Find where the given text appears and provide that cell's center as (x, y) coordinate. 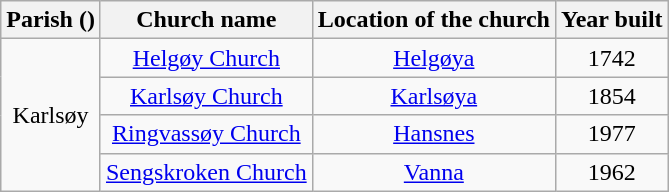
1854 (612, 96)
Church name (206, 20)
1962 (612, 172)
Karlsøy Church (206, 96)
Ringvassøy Church (206, 134)
Parish () (51, 20)
Helgøya (434, 58)
1977 (612, 134)
Year built (612, 20)
Hansnes (434, 134)
Karlsøy (51, 115)
Karlsøya (434, 96)
Helgøy Church (206, 58)
Location of the church (434, 20)
1742 (612, 58)
Sengskroken Church (206, 172)
Vanna (434, 172)
